Return the (X, Y) coordinate for the center point of the cell that contains the specified text.  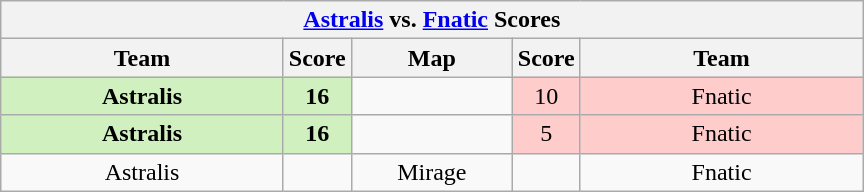
10 (546, 96)
Astralis vs. Fnatic Scores (432, 20)
Map (432, 58)
5 (546, 134)
Mirage (432, 172)
